Find where the given text appears and provide that cell's center as [X, Y] coordinate. 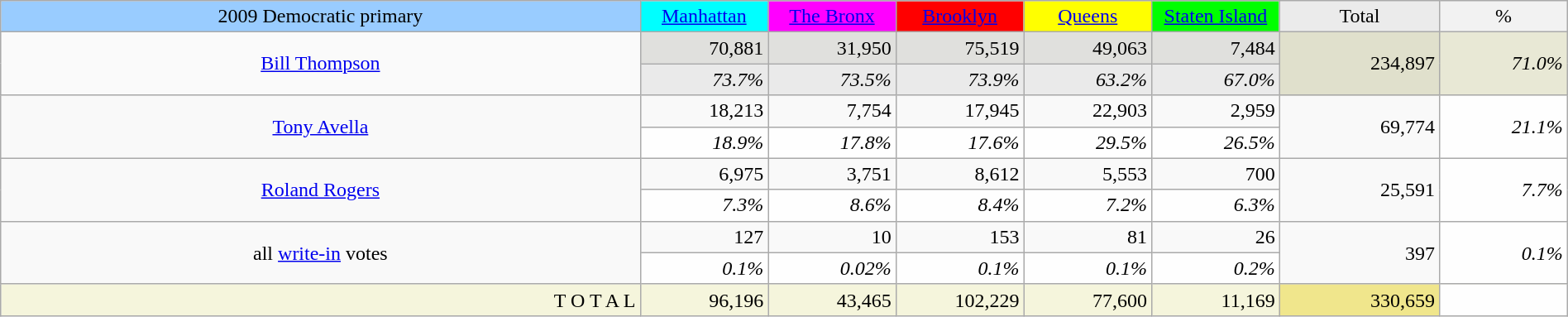
22,903 [1088, 111]
17.8% [832, 142]
10 [832, 237]
T O T A L [321, 300]
6.3% [1216, 205]
153 [959, 237]
102,229 [959, 300]
2009 Democratic primary [321, 17]
70,881 [705, 48]
700 [1216, 174]
Total [1360, 17]
2,959 [1216, 111]
234,897 [1360, 64]
31,950 [832, 48]
8.4% [959, 205]
7.3% [705, 205]
49,063 [1088, 48]
6,975 [705, 174]
96,196 [705, 300]
Manhattan [705, 17]
0.2% [1216, 268]
0.02% [832, 268]
397 [1360, 252]
21.1% [1503, 127]
18,213 [705, 111]
all write-in votes [321, 252]
71.0% [1503, 64]
81 [1088, 237]
127 [705, 237]
330,659 [1360, 300]
Roland Rogers [321, 190]
7,484 [1216, 48]
5,553 [1088, 174]
73.9% [959, 79]
17.6% [959, 142]
Queens [1088, 17]
7.2% [1088, 205]
26 [1216, 237]
8,612 [959, 174]
7.7% [1503, 190]
Tony Avella [321, 127]
26.5% [1216, 142]
29.5% [1088, 142]
7,754 [832, 111]
Bill Thompson [321, 64]
Staten Island [1216, 17]
73.5% [832, 79]
43,465 [832, 300]
8.6% [832, 205]
Brooklyn [959, 17]
11,169 [1216, 300]
18.9% [705, 142]
The Bronx [832, 17]
77,600 [1088, 300]
63.2% [1088, 79]
75,519 [959, 48]
73.7% [705, 79]
17,945 [959, 111]
69,774 [1360, 127]
67.0% [1216, 79]
% [1503, 17]
25,591 [1360, 190]
3,751 [832, 174]
